Find where the given text appears and provide that cell's center as (X, Y) coordinate. 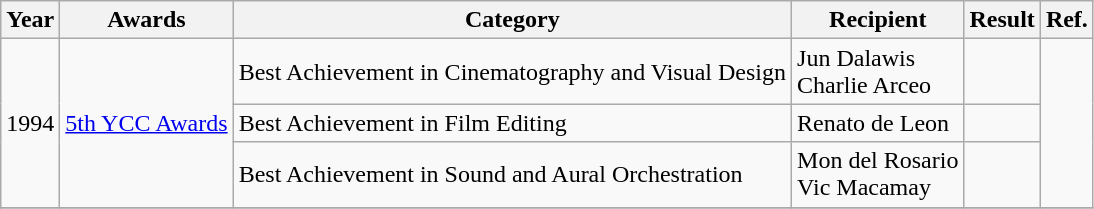
Year (30, 20)
Jun DalawisCharlie Arceo (878, 72)
Result (1002, 20)
Best Achievement in Film Editing (512, 123)
1994 (30, 123)
Category (512, 20)
Best Achievement in Cinematography and Visual Design (512, 72)
Best Achievement in Sound and Aural Orchestration (512, 174)
Recipient (878, 20)
Ref. (1066, 20)
Renato de Leon (878, 123)
5th YCC Awards (146, 123)
Awards (146, 20)
Mon del RosarioVic Macamay (878, 174)
